Capture the cell that displays the provided text and extract its (x, y) central coordinate. 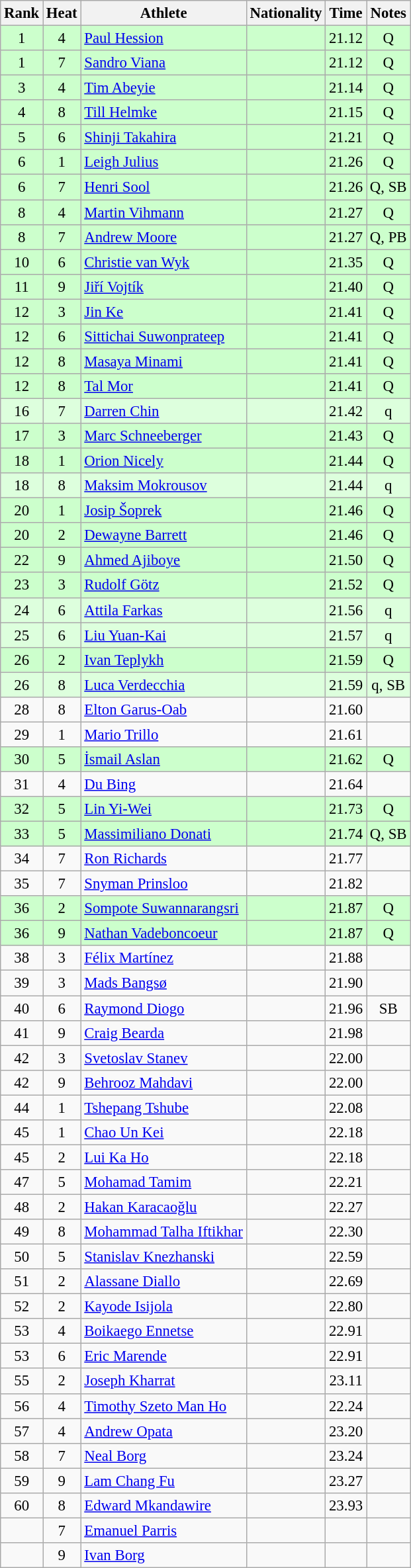
11 (22, 286)
Notes (388, 13)
21.96 (346, 1008)
Edward Mkandawire (163, 1506)
21.61 (346, 734)
22.59 (346, 1257)
Nationality (286, 13)
22.69 (346, 1282)
Marc Schneeberger (163, 436)
33 (22, 834)
22.24 (346, 1406)
22.27 (346, 1207)
Athlete (163, 13)
21.77 (346, 859)
Jin Ke (163, 312)
21.64 (346, 784)
Svetoslav Stanev (163, 1058)
23.93 (346, 1506)
Tshepang Tshube (163, 1108)
Dewayne Barrett (163, 535)
60 (22, 1506)
23.27 (346, 1481)
Andrew Moore (163, 237)
Joseph Kharrat (163, 1381)
Martin Vihmann (163, 212)
Timothy Szeto Man Ho (163, 1406)
21.52 (346, 586)
44 (22, 1108)
Darren Chin (163, 411)
21.42 (346, 411)
40 (22, 1008)
Henri Sool (163, 187)
SB (388, 1008)
25 (22, 635)
Eric Marende (163, 1356)
35 (22, 884)
Time (346, 13)
Orion Nicely (163, 461)
Sandro Viana (163, 63)
21.62 (346, 760)
Elton Garus-Oab (163, 710)
39 (22, 983)
Maksim Mokrousov (163, 486)
22 (22, 560)
21.15 (346, 112)
Raymond Diogo (163, 1008)
30 (22, 760)
Mads Bangsø (163, 983)
50 (22, 1257)
16 (22, 411)
Liu Yuan-Kai (163, 635)
21.56 (346, 610)
Q, PB (388, 237)
58 (22, 1456)
Sittichai Suwonprateep (163, 337)
21.82 (346, 884)
21.57 (346, 635)
Du Bing (163, 784)
21.40 (346, 286)
23.24 (346, 1456)
21.90 (346, 983)
Mohammad Talha Iftikhar (163, 1232)
52 (22, 1307)
Stanislav Knezhanski (163, 1257)
Lin Yi-Wei (163, 809)
Lam Chang Fu (163, 1481)
21.14 (346, 88)
22.80 (346, 1307)
Till Helmke (163, 112)
Hakan Karacaoğlu (163, 1207)
48 (22, 1207)
51 (22, 1282)
22.08 (346, 1108)
28 (22, 710)
Nathan Vadeboncoeur (163, 934)
Shinji Takahira (163, 138)
Ron Richards (163, 859)
21.74 (346, 834)
Ahmed Ajiboye (163, 560)
Heat (62, 13)
Rank (22, 13)
21.60 (346, 710)
Attila Farkas (163, 610)
Mohamad Tamim (163, 1182)
21.88 (346, 959)
Neal Borg (163, 1456)
Alassane Diallo (163, 1282)
21.21 (346, 138)
Lui Ka Ho (163, 1157)
34 (22, 859)
Josip Šoprek (163, 511)
Rudolf Götz (163, 586)
Leigh Julius (163, 162)
Massimiliano Donati (163, 834)
23 (22, 586)
57 (22, 1431)
47 (22, 1182)
Behrooz Mahdavi (163, 1082)
21.73 (346, 809)
21.35 (346, 262)
59 (22, 1481)
21.50 (346, 560)
10 (22, 262)
22.21 (346, 1182)
38 (22, 959)
41 (22, 1033)
Emanuel Parris (163, 1530)
24 (22, 610)
49 (22, 1232)
29 (22, 734)
23.11 (346, 1381)
Félix Martínez (163, 959)
Sompote Suwannarangsri (163, 908)
17 (22, 436)
Luca Verdecchia (163, 685)
55 (22, 1381)
21.43 (346, 436)
Boikaego Ennetse (163, 1331)
Snyman Prinsloo (163, 884)
23.20 (346, 1431)
Jiří Vojtík (163, 286)
Tal Mor (163, 386)
Paul Hession (163, 38)
Christie van Wyk (163, 262)
56 (22, 1406)
31 (22, 784)
21.98 (346, 1033)
q, SB (388, 685)
Ivan Borg (163, 1555)
32 (22, 809)
22.30 (346, 1232)
Masaya Minami (163, 361)
İsmail Aslan (163, 760)
Andrew Opata (163, 1431)
Chao Un Kei (163, 1133)
Kayode Isijola (163, 1307)
Ivan Teplykh (163, 660)
Tim Abeyie (163, 88)
Mario Trillo (163, 734)
Craig Bearda (163, 1033)
